For the text-containing cell, return its midpoint in (X, Y) coordinate format. 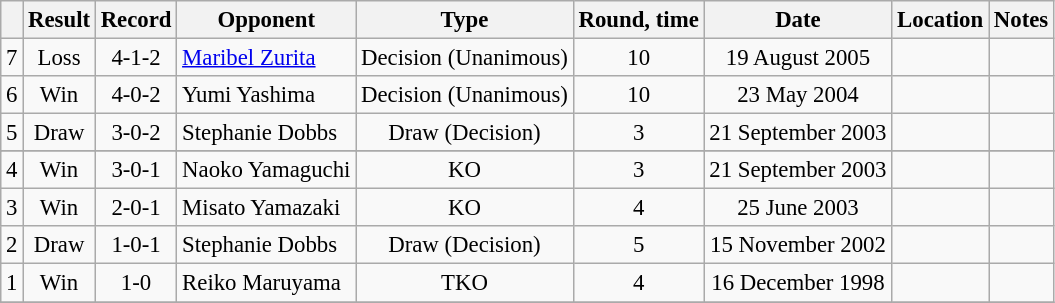
6 (12, 95)
3-0-2 (136, 133)
1-0 (136, 283)
4-0-2 (136, 95)
Opponent (266, 20)
Yumi Yashima (266, 95)
Result (60, 20)
25 June 2003 (798, 208)
Record (136, 20)
23 May 2004 (798, 95)
7 (12, 58)
Type (465, 20)
Naoko Yamaguchi (266, 170)
1-0-1 (136, 245)
19 August 2005 (798, 58)
3-0-1 (136, 170)
Reiko Maruyama (266, 283)
Round, time (638, 20)
Misato Yamazaki (266, 208)
16 December 1998 (798, 283)
Location (940, 20)
Maribel Zurita (266, 58)
TKO (465, 283)
Date (798, 20)
Notes (1020, 20)
2 (12, 245)
15 November 2002 (798, 245)
4-1-2 (136, 58)
Loss (60, 58)
1 (12, 283)
2-0-1 (136, 208)
